Detect which cell encompasses the target text, then output its (X, Y) center coordinate. 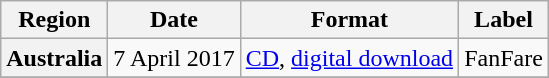
Date (174, 20)
CD, digital download (349, 58)
Australia (54, 58)
Format (349, 20)
Label (504, 20)
Region (54, 20)
7 April 2017 (174, 58)
FanFare (504, 58)
